For the text-containing cell, return its midpoint in (X, Y) coordinate format. 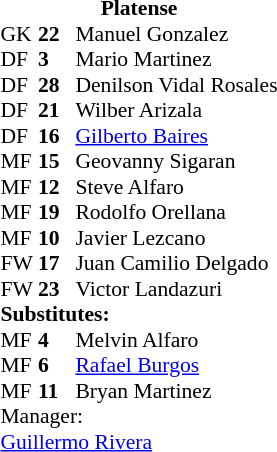
4 (57, 339)
Mario Martinez (176, 59)
Rafael Burgos (176, 365)
12 (57, 186)
23 (57, 288)
Manuel Gonzalez (176, 33)
16 (57, 135)
19 (57, 212)
Manager: (138, 416)
Rodolfo Orellana (176, 212)
Geovanny Sigaran (176, 161)
Substitutes: (138, 314)
Bryan Martinez (176, 390)
Denilson Vidal Rosales (176, 84)
21 (57, 110)
Javier Lezcano (176, 237)
Steve Alfaro (176, 186)
Gilberto Baires (176, 135)
Melvin Alfaro (176, 339)
22 (57, 33)
6 (57, 365)
17 (57, 263)
Victor Landazuri (176, 288)
3 (57, 59)
10 (57, 237)
28 (57, 84)
15 (57, 161)
Wilber Arizala (176, 110)
11 (57, 390)
Juan Camilio Delgado (176, 263)
GK (19, 33)
